For the text-containing cell, return its midpoint in [X, Y] coordinate format. 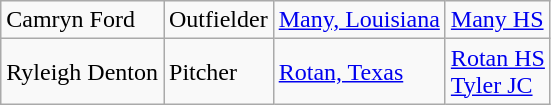
Outfielder [219, 20]
Many, Louisiana [359, 20]
Many HS [498, 20]
Rotan, Texas [359, 72]
Ryleigh Denton [82, 72]
Pitcher [219, 72]
Camryn Ford [82, 20]
Rotan HSTyler JC [498, 72]
